Detect which cell encompasses the target text, then output its [x, y] center coordinate. 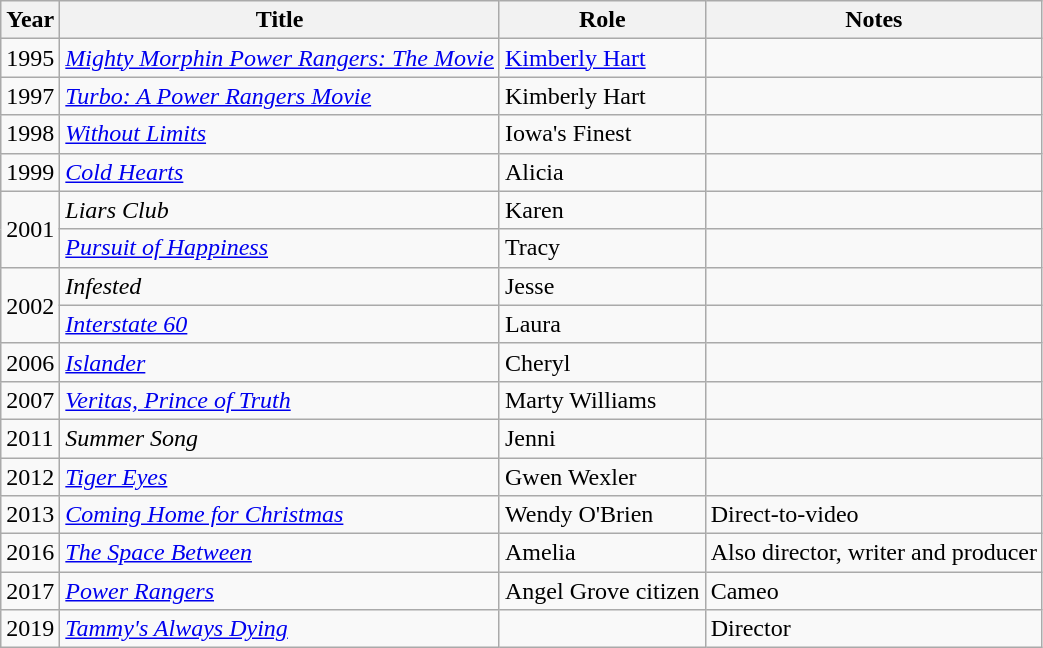
Cheryl [602, 362]
2013 [30, 515]
Laura [602, 324]
1998 [30, 134]
2006 [30, 362]
Pursuit of Happiness [280, 248]
Tammy's Always Dying [280, 629]
Notes [874, 20]
Title [280, 20]
Islander [280, 362]
Wendy O'Brien [602, 515]
Director [874, 629]
Alicia [602, 172]
Without Limits [280, 134]
2011 [30, 438]
2007 [30, 400]
Direct-to-video [874, 515]
Summer Song [280, 438]
Interstate 60 [280, 324]
Cold Hearts [280, 172]
The Space Between [280, 553]
2002 [30, 305]
Jenni [602, 438]
Amelia [602, 553]
Iowa's Finest [602, 134]
2016 [30, 553]
Liars Club [280, 210]
2012 [30, 477]
1995 [30, 58]
Tracy [602, 248]
Year [30, 20]
Infested [280, 286]
Veritas, Prince of Truth [280, 400]
Tiger Eyes [280, 477]
Marty Williams [602, 400]
Role [602, 20]
Gwen Wexler [602, 477]
Power Rangers [280, 591]
Also director, writer and producer [874, 553]
1997 [30, 96]
Angel Grove citizen [602, 591]
Jesse [602, 286]
Coming Home for Christmas [280, 515]
1999 [30, 172]
Cameo [874, 591]
2019 [30, 629]
2017 [30, 591]
Mighty Morphin Power Rangers: The Movie [280, 58]
Karen [602, 210]
Turbo: A Power Rangers Movie [280, 96]
2001 [30, 229]
